Scan for the cell matching the given text and deliver its [x, y] coordinate at center. 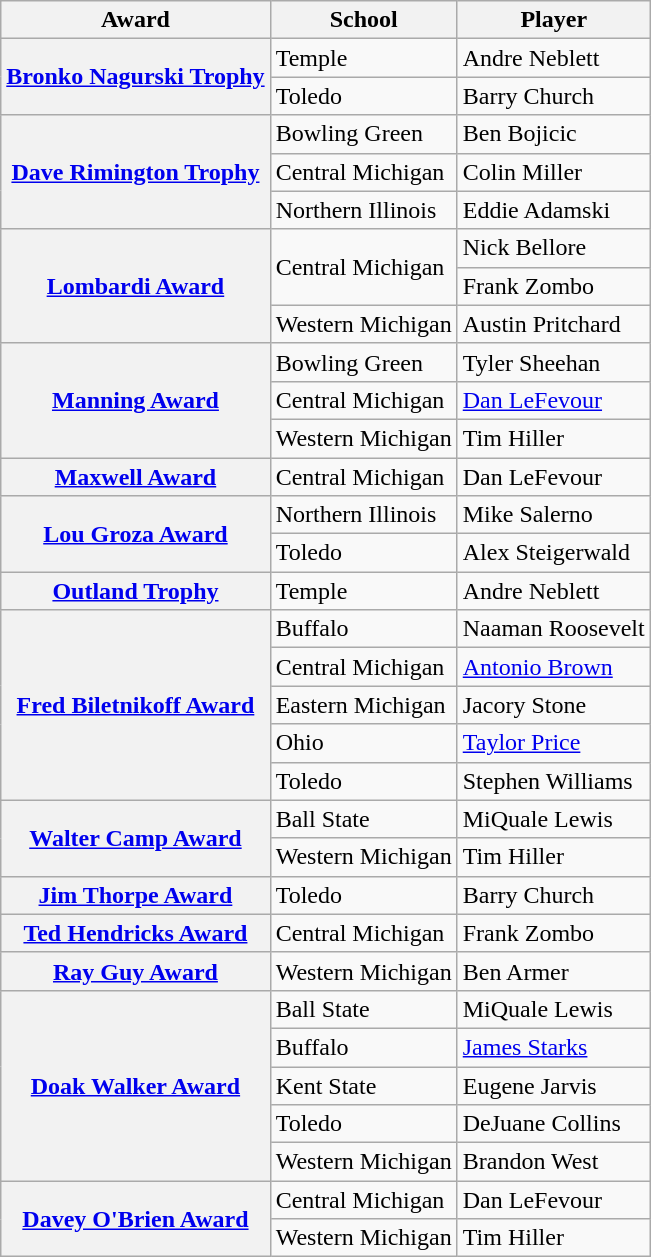
Stephen Williams [554, 781]
Mike Salerno [554, 515]
James Starks [554, 1047]
DeJuane Collins [554, 1124]
Austin Pritchard [554, 324]
Bronko Nagurski Trophy [136, 77]
Ohio [364, 743]
Ben Bojicic [554, 134]
Jacory Stone [554, 705]
Brandon West [554, 1162]
Award [136, 20]
Lombardi Award [136, 286]
Dave Rimington Trophy [136, 172]
Ray Guy Award [136, 971]
Davey O'Brien Award [136, 1219]
Antonio Brown [554, 667]
Eastern Michigan [364, 705]
Fred Biletnikoff Award [136, 705]
Nick Bellore [554, 248]
Outland Trophy [136, 591]
Kent State [364, 1085]
Manning Award [136, 400]
Tyler Sheehan [554, 362]
Ted Hendricks Award [136, 933]
Alex Steigerwald [554, 553]
Eddie Adamski [554, 210]
Taylor Price [554, 743]
Naaman Roosevelt [554, 629]
Walter Camp Award [136, 838]
Maxwell Award [136, 477]
Lou Groza Award [136, 534]
Jim Thorpe Award [136, 895]
School [364, 20]
Eugene Jarvis [554, 1085]
Player [554, 20]
Doak Walker Award [136, 1085]
Colin Miller [554, 172]
Ben Armer [554, 971]
